Locate the cell with the specified text and output its [x, y] center coordinate. 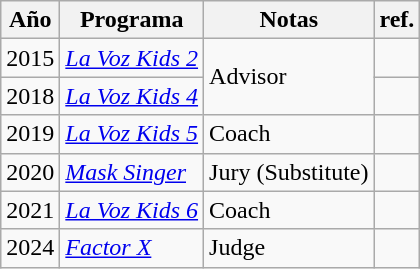
2015 [30, 58]
Año [30, 20]
2024 [30, 248]
Notas [289, 20]
2020 [30, 172]
2019 [30, 134]
Advisor [289, 77]
Judge [289, 248]
Mask Singer [132, 172]
La Voz Kids 4 [132, 96]
2021 [30, 210]
La Voz Kids 2 [132, 58]
Programa [132, 20]
ref. [397, 20]
La Voz Kids 6 [132, 210]
2018 [30, 96]
La Voz Kids 5 [132, 134]
Factor X [132, 248]
Jury (Substitute) [289, 172]
